Detect which cell encompasses the target text, then output its (X, Y) center coordinate. 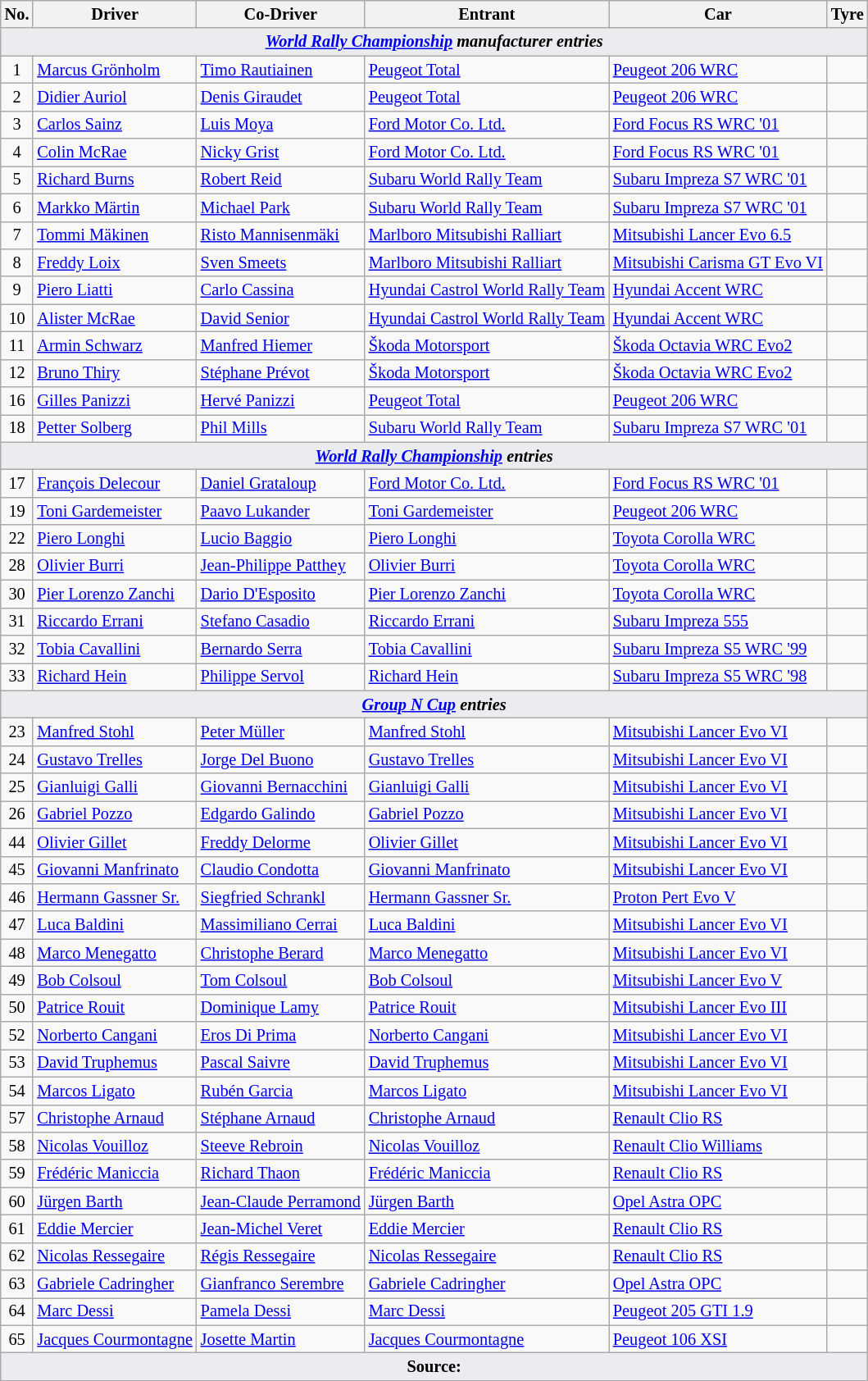
Tyre (848, 14)
54 (17, 1091)
45 (17, 870)
Timo Rautiainen (280, 70)
Giovanni Bernacchini (280, 787)
11 (17, 345)
7 (17, 235)
Stéphane Prévot (280, 373)
33 (17, 677)
Jean-Philippe Patthey (280, 566)
1 (17, 70)
François Delecour (115, 483)
17 (17, 483)
Markko Märtin (115, 207)
Renault Clio Williams (718, 1146)
8 (17, 262)
Luis Moya (280, 125)
60 (17, 1201)
46 (17, 897)
Manfred Hiemer (280, 345)
48 (17, 953)
Gilles Panizzi (115, 401)
Daniel Grataloup (280, 483)
30 (17, 594)
Josette Martin (280, 1339)
Peugeot 205 GTI 1.9 (718, 1311)
Phil Mills (280, 428)
Piero Liatti (115, 290)
24 (17, 759)
32 (17, 649)
Michael Park (280, 207)
12 (17, 373)
63 (17, 1284)
Stéphane Arnaud (280, 1119)
58 (17, 1146)
Peugeot 106 XSI (718, 1339)
Paavo Lukander (280, 511)
Philippe Servol (280, 677)
Armin Schwarz (115, 345)
Mitsubishi Lancer Evo 6.5 (718, 235)
9 (17, 290)
World Rally Championship manufacturer entries (434, 42)
65 (17, 1339)
Peter Müller (280, 732)
Group N Cup entries (434, 704)
61 (17, 1228)
Subaru Impreza S5 WRC '99 (718, 649)
5 (17, 180)
Freddy Loix (115, 262)
Jean-Michel Veret (280, 1228)
Petter Solberg (115, 428)
Steeve Rebroin (280, 1146)
Co-Driver (280, 14)
Nicky Grist (280, 153)
Pascal Saivre (280, 1063)
Carlo Cassina (280, 290)
Colin McRae (115, 153)
4 (17, 153)
Claudio Condotta (280, 870)
Gianfranco Serembre (280, 1284)
Subaru Impreza S5 WRC '98 (718, 677)
59 (17, 1174)
Christophe Berard (280, 953)
Subaru Impreza 555 (718, 622)
28 (17, 566)
Hervé Panizzi (280, 401)
World Rally Championship entries (434, 456)
16 (17, 401)
Rubén Garcia (280, 1091)
53 (17, 1063)
22 (17, 539)
25 (17, 787)
Mitsubishi Lancer Evo V (718, 980)
Sven Smeets (280, 262)
Edgardo Galindo (280, 814)
Stefano Casadio (280, 622)
Mitsubishi Lancer Evo III (718, 1008)
Source: (434, 1367)
Lucio Baggio (280, 539)
Massimiliano Cerrai (280, 925)
10 (17, 318)
Dominique Lamy (280, 1008)
3 (17, 125)
19 (17, 511)
Mitsubishi Carisma GT Evo VI (718, 262)
Régis Ressegaire (280, 1256)
Bernardo Serra (280, 649)
52 (17, 1036)
6 (17, 207)
64 (17, 1311)
Richard Burns (115, 180)
Siegfried Schrankl (280, 897)
Tommi Mäkinen (115, 235)
Bruno Thiry (115, 373)
18 (17, 428)
Alister McRae (115, 318)
Risto Mannisenmäki (280, 235)
Robert Reid (280, 180)
44 (17, 842)
Jean-Claude Perramond (280, 1201)
49 (17, 980)
Richard Thaon (280, 1174)
62 (17, 1256)
Freddy Delorme (280, 842)
Eros Di Prima (280, 1036)
Driver (115, 14)
2 (17, 97)
Denis Giraudet (280, 97)
Dario D'Esposito (280, 594)
Marcus Grönholm (115, 70)
47 (17, 925)
Carlos Sainz (115, 125)
David Senior (280, 318)
Didier Auriol (115, 97)
Proton Pert Evo V (718, 897)
57 (17, 1119)
Tom Colsoul (280, 980)
31 (17, 622)
26 (17, 814)
Entrant (487, 14)
Jorge Del Buono (280, 759)
50 (17, 1008)
23 (17, 732)
Pamela Dessi (280, 1311)
Car (718, 14)
No. (17, 14)
